Output the [x, y] coordinate of the center of the cell containing the given text.  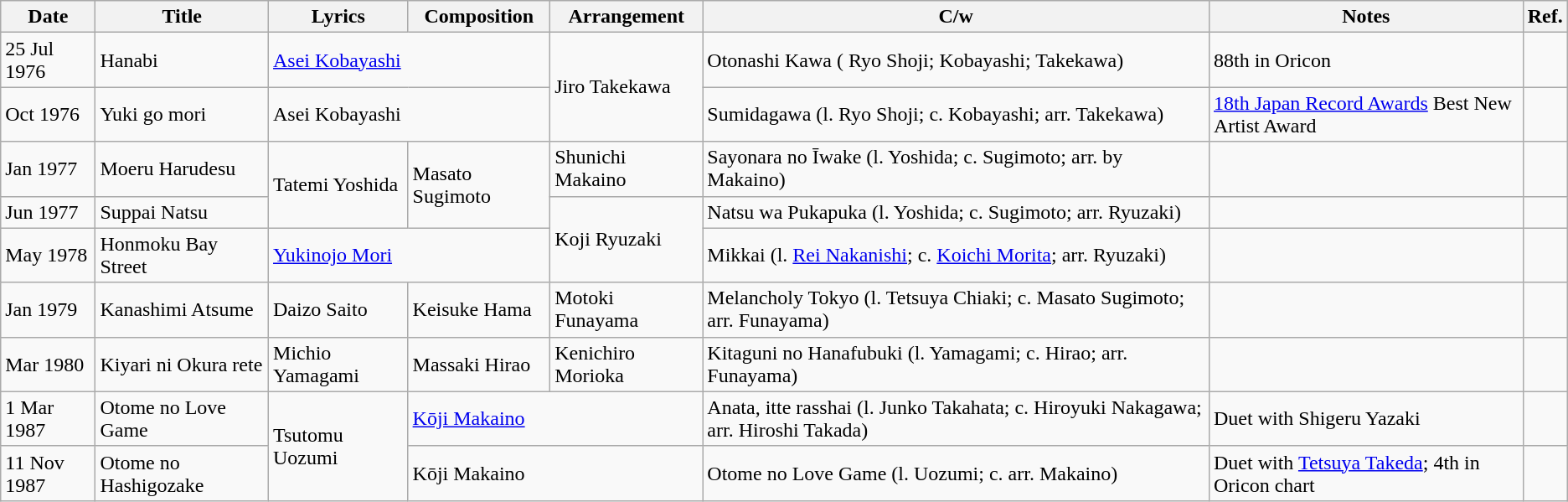
Composition [479, 17]
Daizo Saito [338, 310]
Keisuke Hama [479, 310]
Otonashi Kawa ( Ryo Shoji; Kobayashi; Takekawa) [957, 60]
Duet with Tetsuya Takeda; 4th in Oricon chart [1365, 473]
Suppai Natsu [183, 212]
Title [183, 17]
Hanabi [183, 60]
Duet with Shigeru Yazaki [1365, 419]
C/w [957, 17]
Moeru Harudesu [183, 169]
Sayonara no Īwake (l. Yoshida; c. Sugimoto; arr. by Makaino) [957, 169]
Date [49, 17]
Mikkai (l. Rei Nakanishi; c. Koichi Morita; arr. Ryuzaki) [957, 255]
Mar 1980 [49, 364]
Arrangement [627, 17]
88th in Oricon [1365, 60]
Kiyari ni Okura rete [183, 364]
Kitaguni no Hanafubuki (l. Yamagami; c. Hirao; arr. Funayama) [957, 364]
Yuki go mori [183, 114]
Lyrics [338, 17]
Otome no Love Game (l. Uozumi; c. arr. Makaino) [957, 473]
Oct 1976 [49, 114]
Jun 1977 [49, 212]
Otome no Love Game [183, 419]
Jan 1977 [49, 169]
Jiro Takekawa [627, 87]
Koji Ryuzaki [627, 240]
Ref. [1545, 17]
1 Mar 1987 [49, 419]
Honmoku Bay Street [183, 255]
Tatemi Yoshida [338, 184]
18th Japan Record Awards Best New Artist Award [1365, 114]
May 1978 [49, 255]
25 Jul 1976 [49, 60]
Shunichi Makaino [627, 169]
Otome no Hashigozake [183, 473]
Natsu wa Pukapuka (l. Yoshida; c. Sugimoto; arr. Ryuzaki) [957, 212]
Masato Sugimoto [479, 184]
Motoki Funayama [627, 310]
Kanashimi Atsume [183, 310]
Yukinojo Mori [410, 255]
Anata, itte rasshai (l. Junko Takahata; c. Hiroyuki Nakagawa; arr. Hiroshi Takada) [957, 419]
Melancholy Tokyo (l. Tetsuya Chiaki; c. Masato Sugimoto; arr. Funayama) [957, 310]
11 Nov 1987 [49, 473]
Michio Yamagami [338, 364]
Sumidagawa (l. Ryo Shoji; c. Kobayashi; arr. Takekawa) [957, 114]
Tsutomu Uozumi [338, 446]
Notes [1365, 17]
Massaki Hirao [479, 364]
Jan 1979 [49, 310]
Kenichiro Morioka [627, 364]
